Output the [X, Y] coordinate of the center of the cell containing the given text.  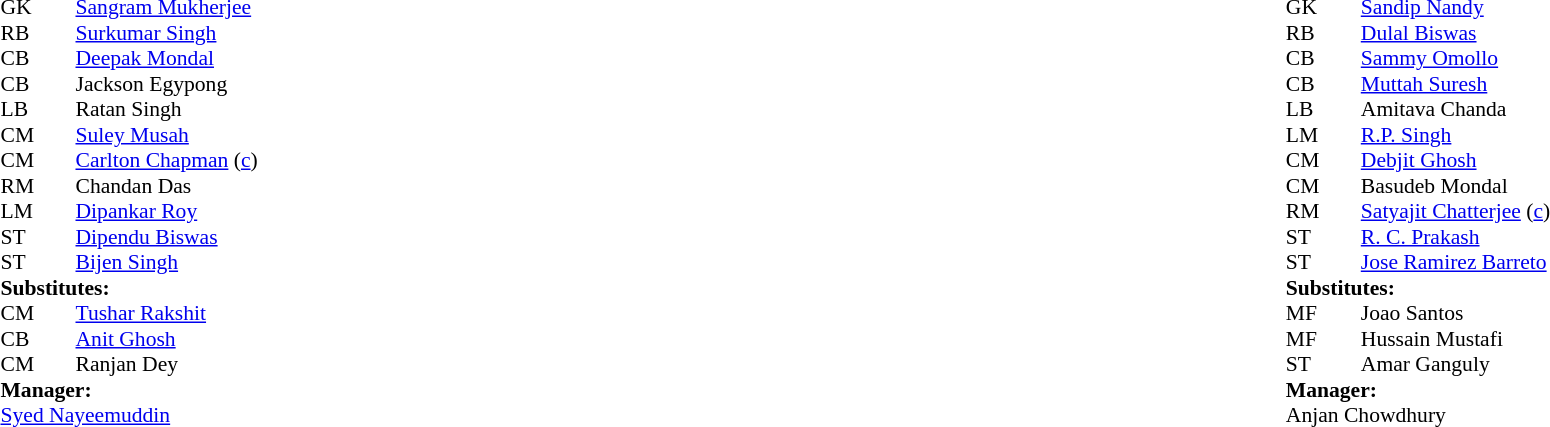
Amar Ganguly [1456, 365]
R. C. Prakash [1456, 237]
Deepak Mondal [167, 59]
Bijen Singh [167, 263]
Basudeb Mondal [1456, 186]
Hussain Mustafi [1456, 339]
Debjit Ghosh [1456, 161]
Ranjan Dey [167, 365]
Dipendu Biswas [167, 237]
Sammy Omollo [1456, 59]
Carlton Chapman (c) [167, 161]
Dulal Biswas [1456, 33]
Amitava Chanda [1456, 109]
Dipankar Roy [167, 211]
Muttah Suresh [1456, 84]
Surkumar Singh [167, 33]
Suley Musah [167, 135]
Jose Ramirez Barreto [1456, 263]
Jackson Egypong [167, 84]
Ratan Singh [167, 109]
R.P. Singh [1456, 135]
Chandan Das [167, 186]
Joao Santos [1456, 313]
Anit Ghosh [167, 339]
Satyajit Chatterjee (c) [1456, 211]
Tushar Rakshit [167, 313]
